From the cell containing the given text, extract its center point as [X, Y] coordinate. 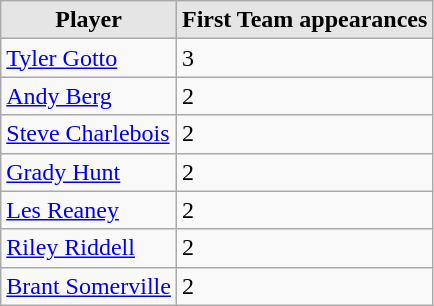
Andy Berg [89, 96]
Player [89, 20]
Steve Charlebois [89, 134]
Grady Hunt [89, 172]
Tyler Gotto [89, 58]
Brant Somerville [89, 286]
3 [304, 58]
Les Reaney [89, 210]
First Team appearances [304, 20]
Riley Riddell [89, 248]
